Return the (x, y) coordinate for the center point of the cell that contains the specified text.  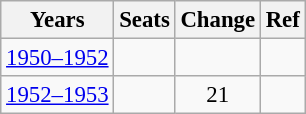
1950–1952 (58, 58)
21 (218, 95)
1952–1953 (58, 95)
Years (58, 20)
Seats (144, 20)
Change (218, 20)
Ref (282, 20)
